Return the (x, y) coordinate for the center point of the cell that contains the specified text.  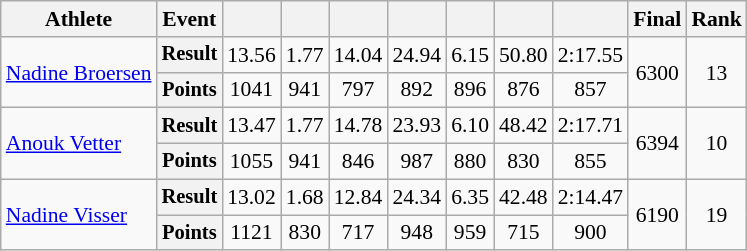
Rank (716, 19)
900 (590, 233)
Event (190, 19)
1.68 (305, 197)
13.02 (252, 197)
6.10 (470, 126)
13.56 (252, 55)
987 (416, 162)
948 (416, 233)
13.47 (252, 126)
857 (590, 90)
Nadine Broersen (79, 72)
797 (358, 90)
896 (470, 90)
1055 (252, 162)
6.15 (470, 55)
6394 (657, 144)
892 (416, 90)
13 (716, 72)
10 (716, 144)
959 (470, 233)
50.80 (524, 55)
717 (358, 233)
2:17.55 (590, 55)
48.42 (524, 126)
2:14.47 (590, 197)
Athlete (79, 19)
23.93 (416, 126)
846 (358, 162)
Anouk Vetter (79, 144)
1121 (252, 233)
Nadine Visser (79, 214)
715 (524, 233)
876 (524, 90)
Final (657, 19)
42.48 (524, 197)
14.78 (358, 126)
855 (590, 162)
14.04 (358, 55)
6190 (657, 214)
2:17.71 (590, 126)
6.35 (470, 197)
1041 (252, 90)
24.34 (416, 197)
880 (470, 162)
19 (716, 214)
6300 (657, 72)
24.94 (416, 55)
12.84 (358, 197)
